Provide the [X, Y] coordinate of the cell's center where the given text is located.  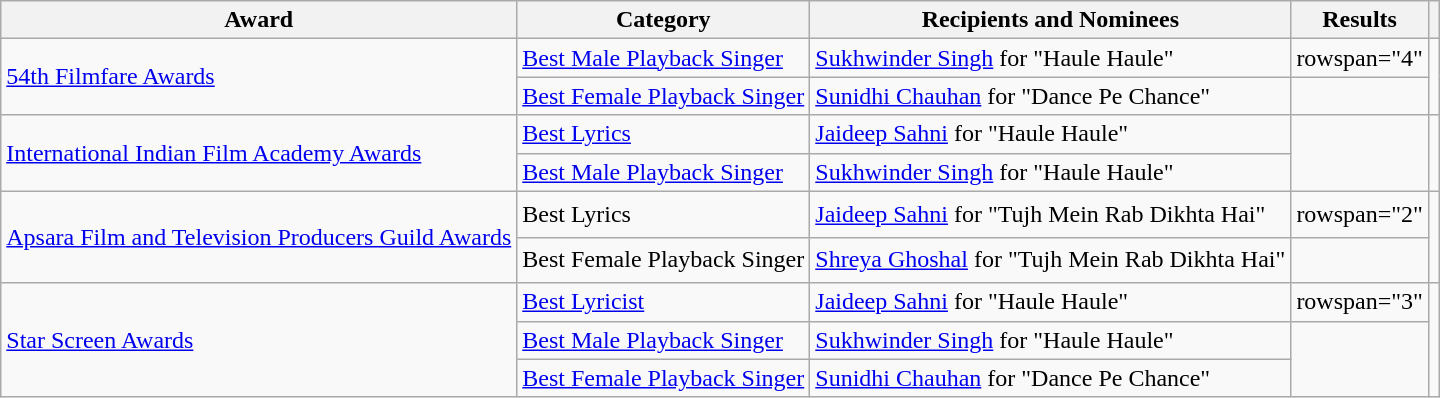
Recipients and Nominees [1050, 20]
rowspan="3" [1360, 302]
Award [259, 20]
Star Screen Awards [259, 340]
Jaideep Sahni for "Tujh Mein Rab Dikhta Hai" [1050, 214]
Shreya Ghoshal for "Tujh Mein Rab Dikhta Hai" [1050, 260]
Best Lyricist [664, 302]
Category [664, 20]
Results [1360, 20]
rowspan="4" [1360, 58]
Apsara Film and Television Producers Guild Awards [259, 237]
International Indian Film Academy Awards [259, 153]
54th Filmfare Awards [259, 77]
rowspan="2" [1360, 214]
